Find where the given text appears and provide that cell's center as (x, y) coordinate. 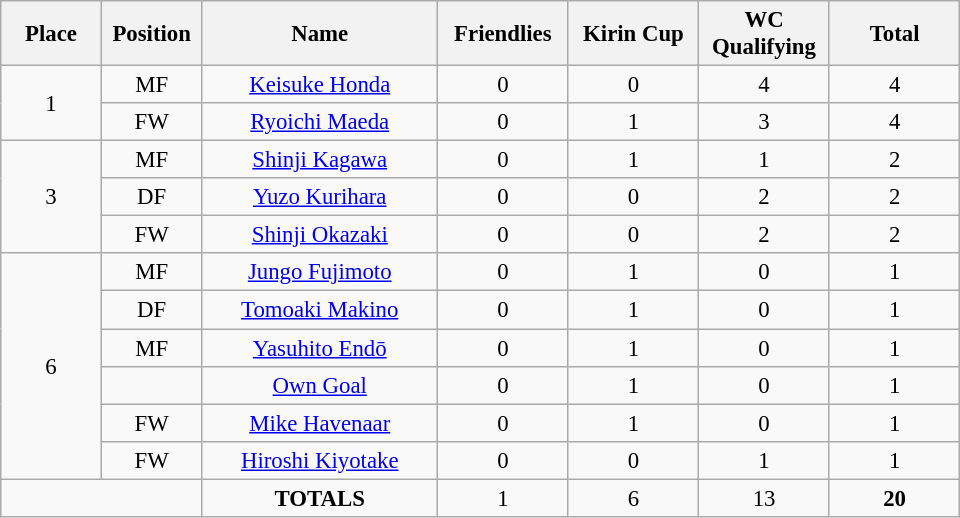
Shinji Kagawa (320, 160)
13 (764, 498)
Hiroshi Kiyotake (320, 460)
Tomoaki Makino (320, 310)
Friendlies (504, 34)
Total (894, 34)
WC Qualifying (764, 34)
Jungo Fujimoto (320, 273)
Mike Havenaar (320, 423)
Position (152, 34)
Place (52, 34)
Ryoichi Maeda (320, 122)
Shinji Okazaki (320, 235)
Yasuhito Endō (320, 348)
Name (320, 34)
TOTALS (320, 498)
Yuzo Kurihara (320, 197)
Keisuke Honda (320, 85)
Own Goal (320, 385)
Kirin Cup (634, 34)
20 (894, 498)
